For the text-containing cell, return its midpoint in [x, y] coordinate format. 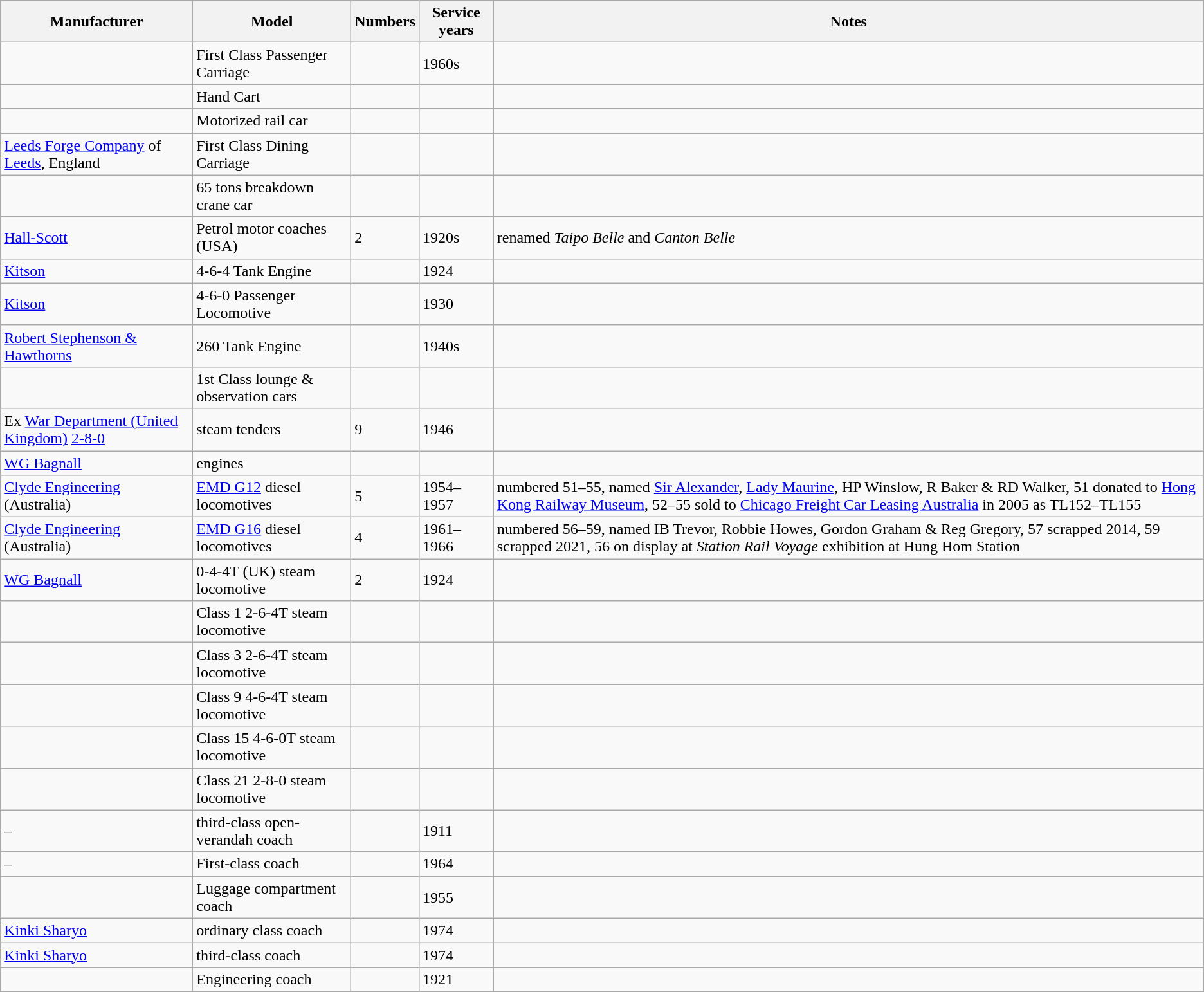
Ex War Department (United Kingdom) 2-8-0 [96, 430]
steam tenders [272, 430]
1955 [456, 897]
1930 [456, 304]
1940s [456, 346]
EMD G16 diesel locomotives [272, 538]
1921 [456, 979]
1964 [456, 864]
Service years [456, 22]
Manufacturer [96, 22]
renamed Taipo Belle and Canton Belle [848, 238]
Motorized rail car [272, 121]
9 [385, 430]
Leeds Forge Company of Leeds, England [96, 154]
Numbers [385, 22]
4 [385, 538]
Class 1 2-6-4T steam locomotive [272, 621]
Hand Cart [272, 96]
Class 3 2-6-4T steam locomotive [272, 664]
4-6-4 Tank Engine [272, 271]
Notes [848, 22]
0-4-4T (UK) steam locomotive [272, 580]
1920s [456, 238]
Hall-Scott [96, 238]
third-class coach [272, 955]
engines [272, 463]
4-6-0 Passenger Locomotive [272, 304]
third-class open-verandah coach [272, 831]
EMD G12 diesel locomotives [272, 497]
1954–1957 [456, 497]
Model [272, 22]
Engineering coach [272, 979]
Class 9 4-6-4T steam locomotive [272, 705]
Class 15 4-6-0T steam locomotive [272, 748]
First-class coach [272, 864]
1st Class lounge & observation cars [272, 387]
Luggage compartment coach [272, 897]
5 [385, 497]
260 Tank Engine [272, 346]
First Class Passenger Carriage [272, 63]
1946 [456, 430]
1961–1966 [456, 538]
1960s [456, 63]
65 tons breakdown crane car [272, 196]
ordinary class coach [272, 930]
1911 [456, 831]
Petrol motor coaches (USA) [272, 238]
First Class Dining Carriage [272, 154]
Robert Stephenson & Hawthorns [96, 346]
Class 21 2-8-0 steam locomotive [272, 789]
